Capture the cell that displays the provided text and extract its [x, y] central coordinate. 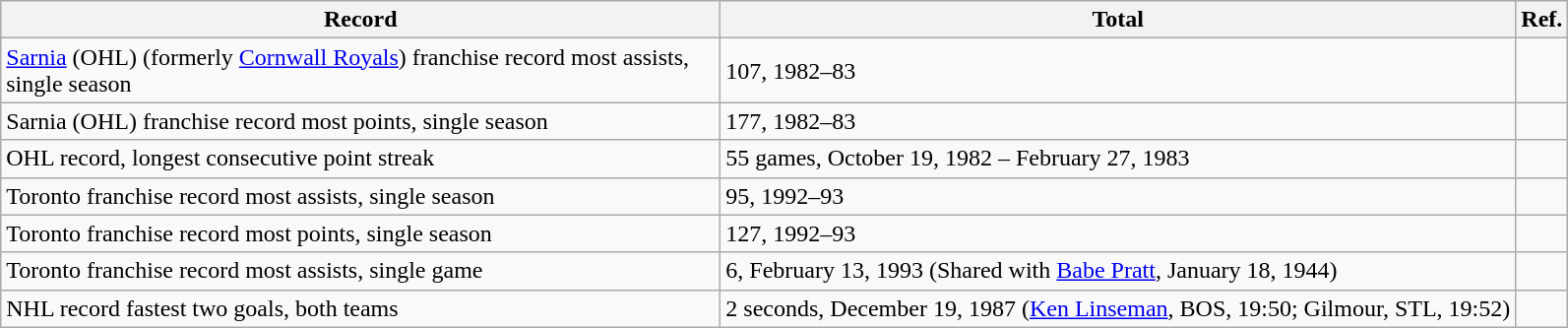
107, 1982–83 [1118, 71]
127, 1992–93 [1118, 233]
95, 1992–93 [1118, 196]
Ref. [1541, 20]
177, 1982–83 [1118, 121]
6, February 13, 1993 (Shared with Babe Pratt, January 18, 1944) [1118, 271]
OHL record, longest consecutive point streak [360, 159]
Toronto franchise record most assists, single game [360, 271]
Sarnia (OHL) franchise record most points, single season [360, 121]
55 games, October 19, 1982 – February 27, 1983 [1118, 159]
Toronto franchise record most assists, single season [360, 196]
2 seconds, December 19, 1987 (Ken Linseman, BOS, 19:50; Gilmour, STL, 19:52) [1118, 308]
Toronto franchise record most points, single season [360, 233]
NHL record fastest two goals, both teams [360, 308]
Total [1118, 20]
Record [360, 20]
Sarnia (OHL) (formerly Cornwall Royals) franchise record most assists, single season [360, 71]
